Capture the cell that displays the provided text and extract its (X, Y) central coordinate. 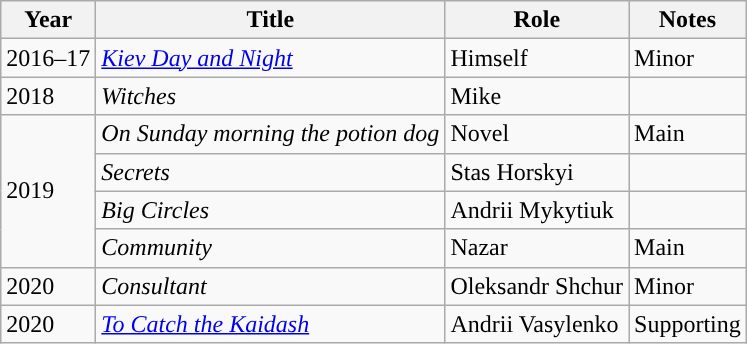
Year (48, 20)
Notes (688, 20)
Community (270, 248)
2016–17 (48, 58)
2018 (48, 96)
Mike (537, 96)
To Catch the Kaidash (270, 324)
On Sunday morning the potion dog (270, 134)
Role (537, 20)
Oleksandr Shchur (537, 286)
Witches (270, 96)
Title (270, 20)
Himself (537, 58)
Andrii Mykytiuk (537, 210)
Kiev Day and Night (270, 58)
Secrets (270, 172)
Big Circles (270, 210)
Supporting (688, 324)
Stas Horskyi (537, 172)
2019 (48, 191)
Andrii Vasylenko (537, 324)
Nazar (537, 248)
Consultant (270, 286)
Novel (537, 134)
